Provide the (x, y) coordinate of the cell's center where the given text is located.  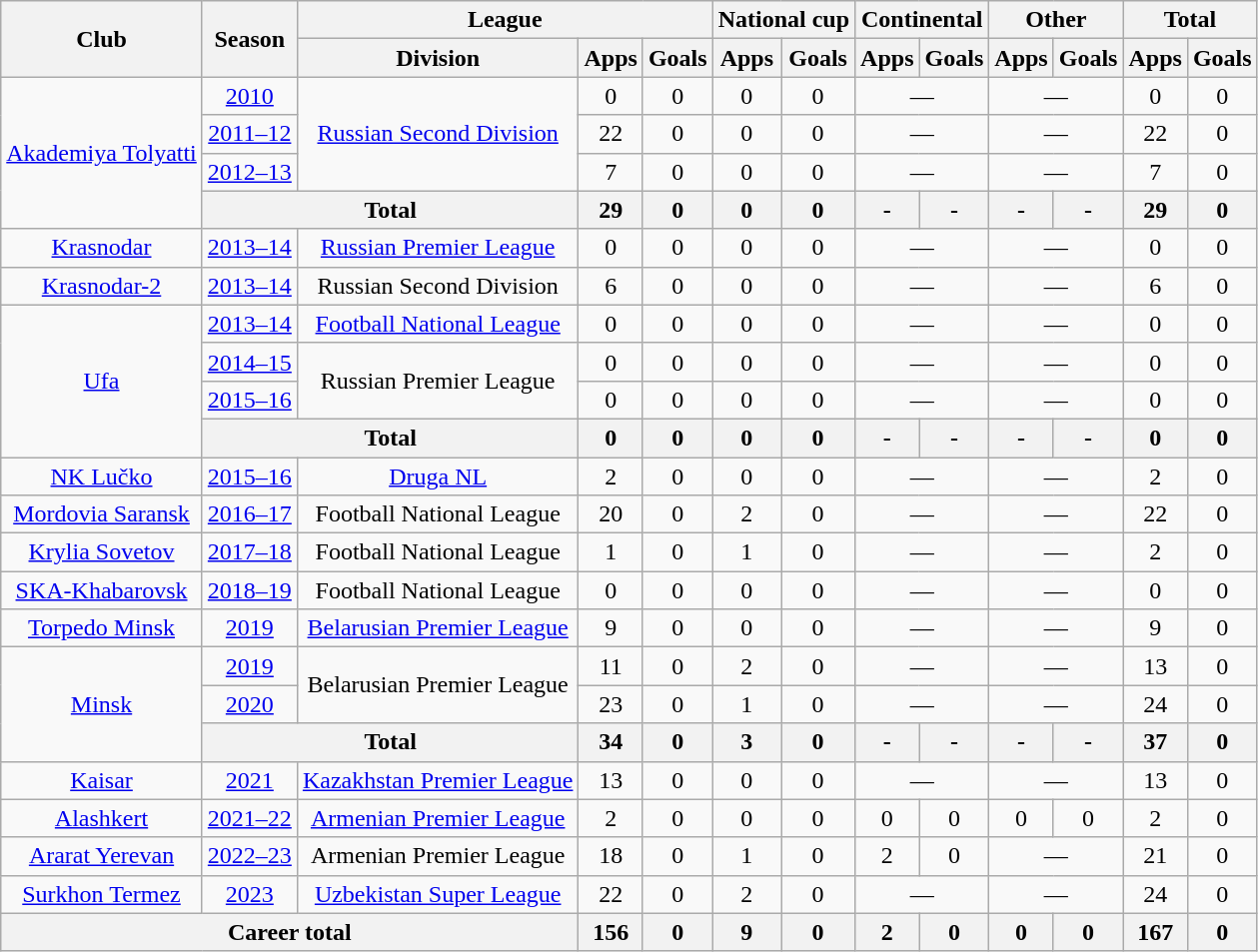
21 (1155, 856)
Mordovia Saransk (102, 514)
Torpedo Minsk (102, 628)
2023 (250, 894)
Division (438, 58)
2020 (250, 704)
2012–13 (250, 172)
Club (102, 39)
2022–23 (250, 856)
National cup (783, 20)
23 (611, 704)
Continental (922, 20)
Career total (290, 932)
2018–19 (250, 590)
2011–12 (250, 134)
167 (1155, 932)
156 (611, 932)
3 (746, 742)
Druga NL (438, 476)
Ufa (102, 381)
Surkhon Termez (102, 894)
Season (250, 39)
2017–18 (250, 552)
2014–15 (250, 362)
SKA-Khabarovsk (102, 590)
2021 (250, 780)
Kazakhstan Premier League (438, 780)
Krylia Sovetov (102, 552)
34 (611, 742)
NK Lučko (102, 476)
Ararat Yerevan (102, 856)
Kaisar (102, 780)
Uzbekistan Super League (438, 894)
Minsk (102, 704)
18 (611, 856)
37 (1155, 742)
Krasnodar-2 (102, 286)
20 (611, 514)
2010 (250, 96)
Other (1056, 20)
2016–17 (250, 514)
Krasnodar (102, 248)
11 (611, 666)
Alashkert (102, 818)
League (505, 20)
Akademiya Tolyatti (102, 153)
2021–22 (250, 818)
